Search for the cell housing the specified text and yield its (X, Y) center coordinate. 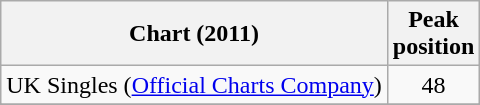
UK Singles (Official Charts Company) (194, 85)
Peakposition (433, 34)
Chart (2011) (194, 34)
48 (433, 85)
